Locate the cell with the specified text and output its (X, Y) center coordinate. 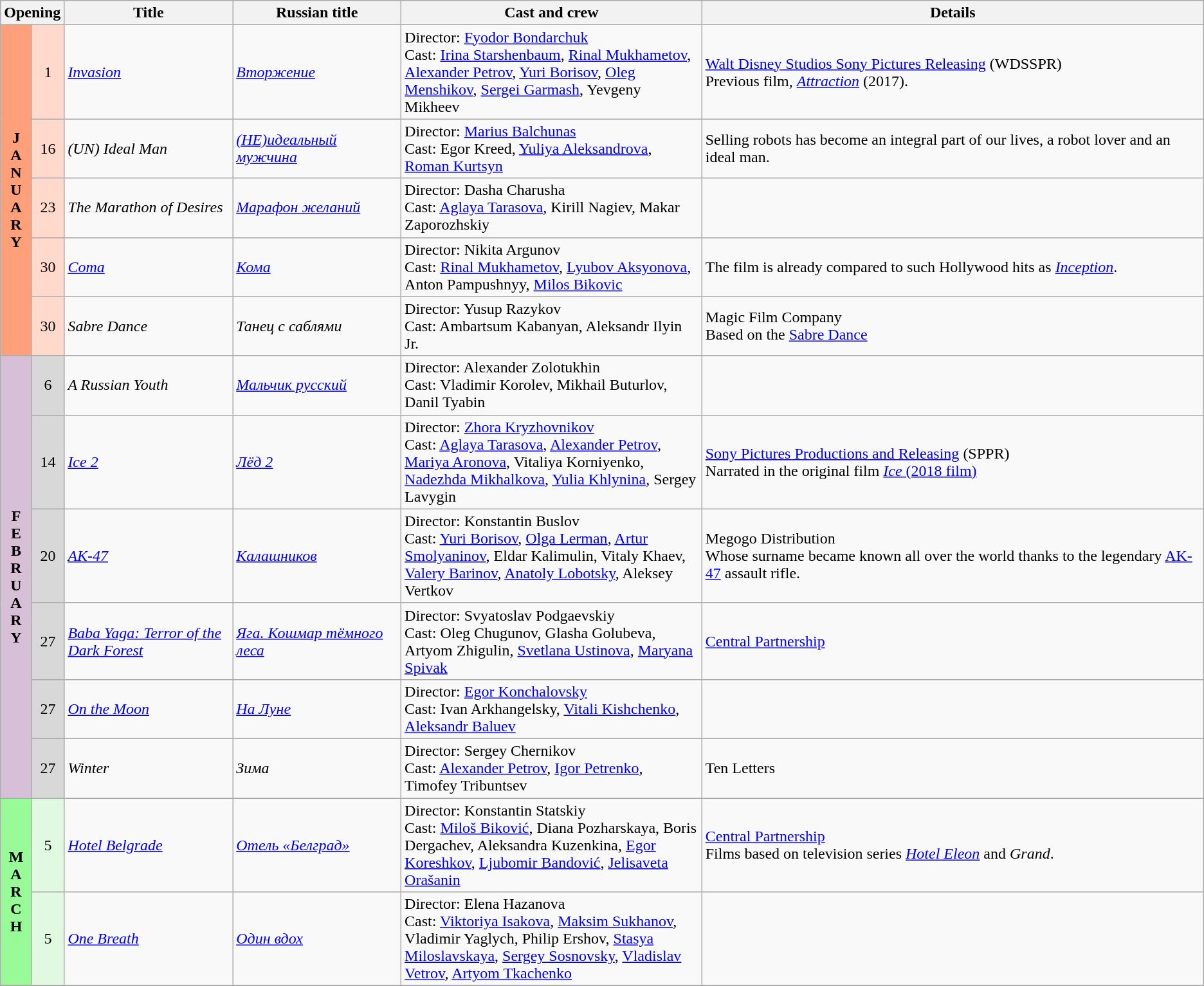
1 (48, 72)
20 (48, 556)
Winter (149, 768)
Sony Pictures Productions and Releasing (SPPR) Narrated in the original film Ice (2018 film) (953, 462)
Ice 2 (149, 462)
Танец с саблями (317, 326)
Title (149, 13)
(UN) Ideal Man (149, 149)
Director: Alexander Zolotukhin Cast: Vladimir Korolev, Mikhail Buturlov, Danil Tyabin (552, 385)
Central Partnership (953, 641)
Director: Nikita Argunov Cast: Rinal Mukhametov, Lyubov Aksyonova, Anton Pampushnyy, Milos Bikovic (552, 267)
MARCH (17, 891)
Director: Marius Balchunas Cast: Egor Kreed, Yuliya Aleksandrova, Roman Kurtsyn (552, 149)
Opening (32, 13)
Sabre Dance (149, 326)
One Breath (149, 939)
23 (48, 208)
JANUARY (17, 190)
Baba Yaga: Terror of the Dark Forest (149, 641)
Details (953, 13)
Кома (317, 267)
The Marathon of Desires (149, 208)
Walt Disney Studios Sony Pictures Releasing (WDSSPR) Previous film, Attraction (2017). (953, 72)
Russian title (317, 13)
Один вдох (317, 939)
Вторжение (317, 72)
A Russian Youth (149, 385)
Coma (149, 267)
Яга. Кошмар тёмного леса (317, 641)
Megogo Distribution Whose surname became known all over the world thanks to the legendary AK-47 assault rifle. (953, 556)
Director: Sergey Chernikov Cast: Alexander Petrov, Igor Petrenko, Timofey Tribuntsev (552, 768)
Invasion (149, 72)
6 (48, 385)
Selling robots has become an integral part of our lives, a robot lover and an ideal man. (953, 149)
На Луне (317, 709)
Director: Svyatoslav Podgaevskiy Cast: Oleg Chugunov, Glasha Golubeva, Artyom Zhigulin, Svetlana Ustinova, Maryana Spivak (552, 641)
Зима (317, 768)
Лёд 2 (317, 462)
Мальчик русский (317, 385)
The film is already compared to such Hollywood hits as Inception. (953, 267)
Марафон желаний (317, 208)
FEBRUARY (17, 576)
Magic Film Company Based on the Sabre Dance (953, 326)
Director: Dasha Charusha Cast: Aglaya Tarasova, Kirill Nagiev, Makar Zaporozhskiy (552, 208)
16 (48, 149)
Hotel Belgrade (149, 844)
(НЕ)идеальный мужчина (317, 149)
Отель «Белград» (317, 844)
Ten Letters (953, 768)
AK-47 (149, 556)
14 (48, 462)
Калашников (317, 556)
On the Moon (149, 709)
Cast and crew (552, 13)
Director: Yusup Razykov Cast: Ambartsum Kabanyan, Aleksandr Ilyin Jr. (552, 326)
Central Partnership Films based on television series Hotel Eleon and Grand. (953, 844)
Director: Egor Konchalovsky Cast: Ivan Arkhangelsky, Vitali Kishchenko, Aleksandr Baluev (552, 709)
